Find where the given text appears and provide that cell's center as [x, y] coordinate. 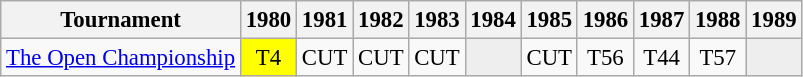
T56 [605, 58]
1981 [325, 20]
T44 [661, 58]
1984 [493, 20]
The Open Championship [121, 58]
1985 [549, 20]
T4 [268, 58]
1988 [718, 20]
1989 [774, 20]
1980 [268, 20]
Tournament [121, 20]
1987 [661, 20]
T57 [718, 58]
1986 [605, 20]
1983 [437, 20]
1982 [381, 20]
